Extract the (x, y) coordinate from the center of the cell holding the provided text.  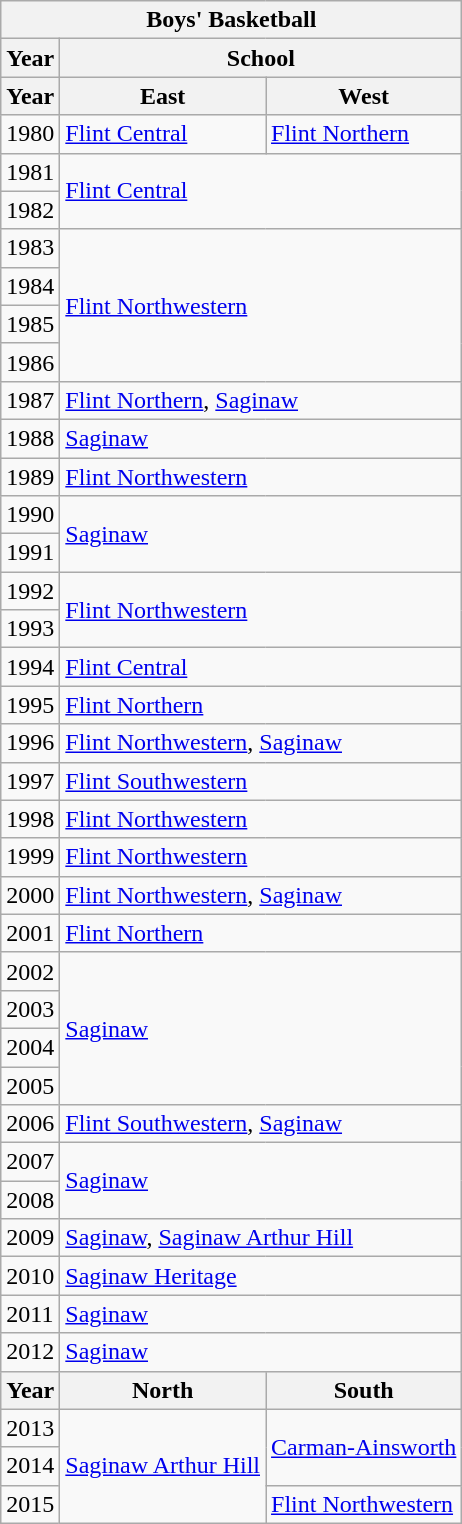
2009 (30, 1238)
West (364, 96)
2006 (30, 1124)
1985 (30, 324)
1981 (30, 172)
School (261, 58)
1993 (30, 629)
1983 (30, 248)
2014 (30, 1466)
Flint Southwestern (261, 781)
1982 (30, 210)
1980 (30, 134)
2010 (30, 1276)
2011 (30, 1314)
2012 (30, 1352)
1987 (30, 400)
2005 (30, 1085)
1988 (30, 438)
Saginaw Arthur Hill (163, 1466)
2001 (30, 933)
1990 (30, 515)
1995 (30, 705)
1989 (30, 477)
2008 (30, 1200)
2003 (30, 1009)
East (163, 96)
Flint Northern, Saginaw (261, 400)
Saginaw Heritage (261, 1276)
1997 (30, 781)
1986 (30, 362)
1992 (30, 591)
1996 (30, 743)
Saginaw, Saginaw Arthur Hill (261, 1238)
1984 (30, 286)
2000 (30, 895)
Flint Southwestern, Saginaw (261, 1124)
2004 (30, 1047)
2002 (30, 971)
North (163, 1390)
South (364, 1390)
Boys' Basketball (232, 20)
Carman-Ainsworth (364, 1447)
1998 (30, 819)
1999 (30, 857)
2013 (30, 1428)
1994 (30, 667)
2007 (30, 1162)
1991 (30, 553)
2015 (30, 1504)
